Detect which cell encompasses the target text, then output its (X, Y) center coordinate. 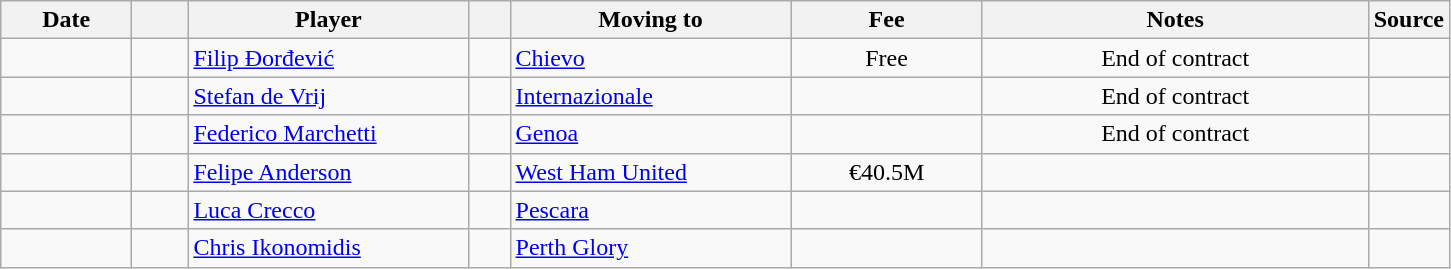
Filip Đorđević (328, 58)
Perth Glory (650, 248)
Stefan de Vrij (328, 96)
Fee (886, 20)
Chievo (650, 58)
Source (1408, 20)
Notes (1175, 20)
Chris Ikonomidis (328, 248)
Date (66, 20)
Player (328, 20)
Pescara (650, 210)
Free (886, 58)
€40.5M (886, 172)
Genoa (650, 134)
Federico Marchetti (328, 134)
Internazionale (650, 96)
Felipe Anderson (328, 172)
Luca Crecco (328, 210)
Moving to (650, 20)
West Ham United (650, 172)
